Search for the cell housing the specified text and yield its (X, Y) center coordinate. 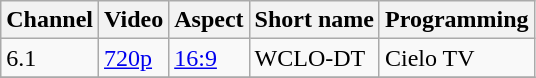
Programming (456, 20)
Aspect (209, 20)
WCLO-DT (314, 58)
Short name (314, 20)
720p (134, 58)
Cielo TV (456, 58)
16:9 (209, 58)
Video (134, 20)
6.1 (50, 58)
Channel (50, 20)
